From the cell containing the given text, extract its center point as [X, Y] coordinate. 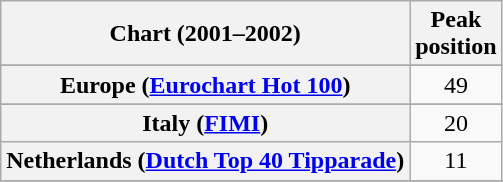
Europe (Eurochart Hot 100) [206, 85]
Netherlands (Dutch Top 40 Tipparade) [206, 161]
Italy (FIMI) [206, 123]
Peakposition [456, 34]
11 [456, 161]
20 [456, 123]
49 [456, 85]
Chart (2001–2002) [206, 34]
